Output the (x, y) coordinate of the center of the cell containing the given text.  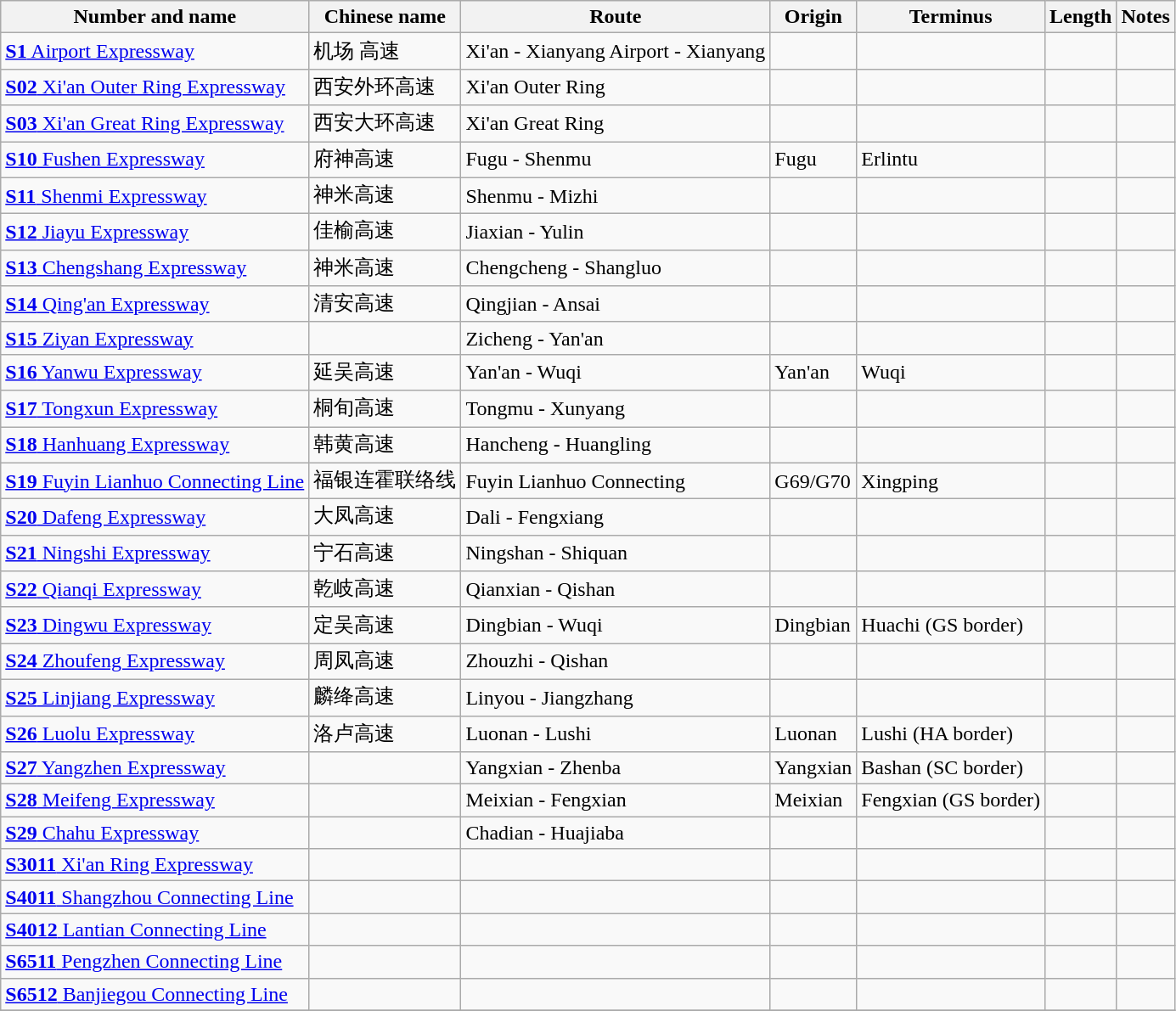
机场 高速 (385, 51)
S20 Dafeng Expressway (155, 518)
麟绛高速 (385, 698)
Huachi (GS border) (951, 625)
S28 Meifeng Expressway (155, 800)
S3011 Xi'an Ring Expressway (155, 865)
Terminus (951, 17)
Zhouzhi - Qishan (616, 662)
Qingjian - Ansai (616, 304)
S23 Dingwu Expressway (155, 625)
S4011 Shangzhou Connecting Line (155, 897)
S16 Yanwu Expressway (155, 372)
Fuyin Lianhuo Connecting (616, 480)
Xi'an Outer Ring (616, 87)
Luonan (813, 733)
Bashan (SC border) (951, 768)
Yangxian (813, 768)
Chengcheng - Shangluo (616, 268)
Yan'an (813, 372)
Dingbian (813, 625)
S14 Qing'an Expressway (155, 304)
Xi'an Great Ring (616, 124)
S13 Chengshang Expressway (155, 268)
Chadian - Huajiaba (616, 833)
Xingping (951, 480)
Linyou - Jiangzhang (616, 698)
Jiaxian - Yulin (616, 233)
Route (616, 17)
Number and name (155, 17)
S03 Xi'an Great Ring Expressway (155, 124)
Yangxian - Zhenba (616, 768)
S24 Zhoufeng Expressway (155, 662)
S10 Fushen Expressway (155, 160)
Fugu (813, 160)
S6511 Pengzhen Connecting Line (155, 962)
Zicheng - Yan'an (616, 338)
S21 Ningshi Expressway (155, 553)
S1 Airport Expressway (155, 51)
Notes (1145, 17)
Yan'an - Wuqi (616, 372)
Dingbian - Wuqi (616, 625)
Tongmu - Xunyang (616, 409)
S19 Fuyin Lianhuo Connecting Line (155, 480)
S4012 Lantian Connecting Line (155, 930)
周凤高速 (385, 662)
韩黄高速 (385, 445)
大凤高速 (385, 518)
Length (1080, 17)
洛卢高速 (385, 733)
定吴高速 (385, 625)
西安外环高速 (385, 87)
福银连霍联络线 (385, 480)
Lushi (HA border) (951, 733)
Shenmu - Mizhi (616, 195)
Qianxian - Qishan (616, 589)
S29 Chahu Expressway (155, 833)
佳榆高速 (385, 233)
Dali - Fengxiang (616, 518)
Hancheng - Huangling (616, 445)
西安大环高速 (385, 124)
S15 Ziyan Expressway (155, 338)
G69/G70 (813, 480)
府神高速 (385, 160)
Chinese name (385, 17)
宁石高速 (385, 553)
S18 Hanhuang Expressway (155, 445)
S27 Yangzhen Expressway (155, 768)
Fengxian (GS border) (951, 800)
S22 Qianqi Expressway (155, 589)
S02 Xi'an Outer Ring Expressway (155, 87)
S25 Linjiang Expressway (155, 698)
Erlintu (951, 160)
乾岐高速 (385, 589)
Meixian (813, 800)
延吴高速 (385, 372)
S26 Luolu Expressway (155, 733)
Wuqi (951, 372)
Luonan - Lushi (616, 733)
桐旬高速 (385, 409)
S6512 Banjiegou Connecting Line (155, 994)
S17 Tongxun Expressway (155, 409)
Fugu - Shenmu (616, 160)
Origin (813, 17)
清安高速 (385, 304)
S12 Jiayu Expressway (155, 233)
Meixian - Fengxian (616, 800)
Xi'an - Xianyang Airport - Xianyang (616, 51)
S11 Shenmi Expressway (155, 195)
Ningshan - Shiquan (616, 553)
